Determine the [X, Y] coordinate at the center of the cell enclosing the given text.  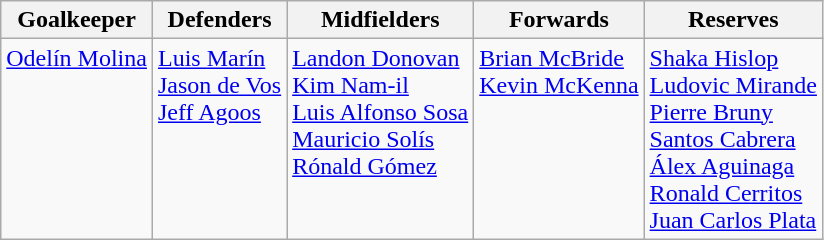
Brian McBride Kevin McKenna [559, 139]
Landon Donovan Kim Nam-il Luis Alfonso Sosa Mauricio Solís Rónald Gómez [380, 139]
Reserves [733, 20]
Odelín Molina [77, 139]
Goalkeeper [77, 20]
Forwards [559, 20]
Shaka Hislop Ludovic Mirande Pierre Bruny Santos Cabrera Álex Aguinaga Ronald Cerritos Juan Carlos Plata [733, 139]
Defenders [219, 20]
Midfielders [380, 20]
Luis Marín Jason de Vos Jeff Agoos [219, 139]
